Locate the cell with the specified text and output its [x, y] center coordinate. 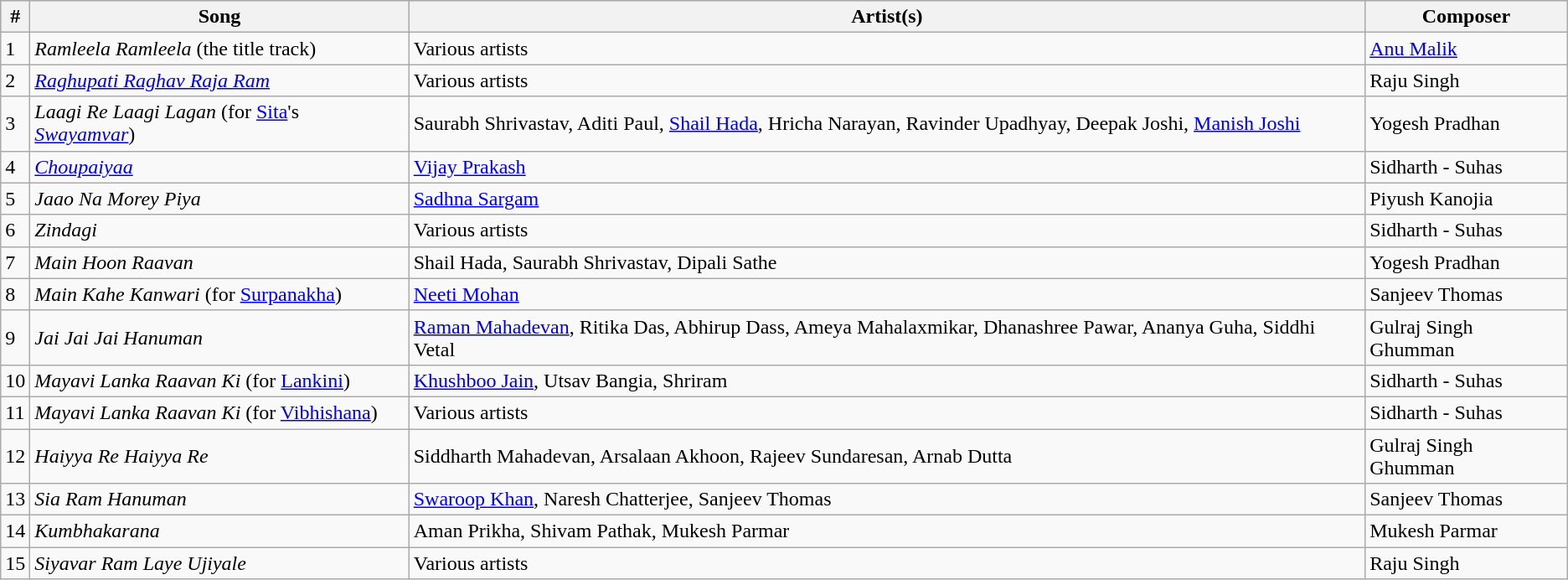
Kumbhakarana [219, 531]
Raghupati Raghav Raja Ram [219, 80]
Composer [1467, 17]
Haiyya Re Haiyya Re [219, 456]
Swaroop Khan, Naresh Chatterjee, Sanjeev Thomas [886, 500]
13 [15, 500]
Neeti Mohan [886, 294]
14 [15, 531]
Mukesh Parmar [1467, 531]
5 [15, 199]
Aman Prikha, Shivam Pathak, Mukesh Parmar [886, 531]
2 [15, 80]
15 [15, 563]
Raman Mahadevan, Ritika Das, Abhirup Dass, Ameya Mahalaxmikar, Dhanashree Pawar, Ananya Guha, Siddhi Vetal [886, 337]
# [15, 17]
Anu Malik [1467, 49]
Vijay Prakash [886, 167]
6 [15, 230]
Shail Hada, Saurabh Shrivastav, Dipali Sathe [886, 262]
Mayavi Lanka Raavan Ki (for Vibhishana) [219, 412]
Ramleela Ramleela (the title track) [219, 49]
Sia Ram Hanuman [219, 500]
8 [15, 294]
Artist(s) [886, 17]
Mayavi Lanka Raavan Ki (for Lankini) [219, 381]
Song [219, 17]
Sadhna Sargam [886, 199]
Main Kahe Kanwari (for Surpanakha) [219, 294]
Laagi Re Laagi Lagan (for Sita's Swayamvar) [219, 124]
9 [15, 337]
Siyavar Ram Laye Ujiyale [219, 563]
3 [15, 124]
Jaao Na Morey Piya [219, 199]
4 [15, 167]
Saurabh Shrivastav, Aditi Paul, Shail Hada, Hricha Narayan, Ravinder Upadhyay, Deepak Joshi, Manish Joshi [886, 124]
1 [15, 49]
Khushboo Jain, Utsav Bangia, Shriram [886, 381]
10 [15, 381]
Jai Jai Jai Hanuman [219, 337]
Choupaiyaa [219, 167]
Zindagi [219, 230]
Siddharth Mahadevan, Arsalaan Akhoon, Rajeev Sundaresan, Arnab Dutta [886, 456]
Main Hoon Raavan [219, 262]
12 [15, 456]
11 [15, 412]
Piyush Kanojia [1467, 199]
7 [15, 262]
